Capture the cell that displays the provided text and extract its (x, y) central coordinate. 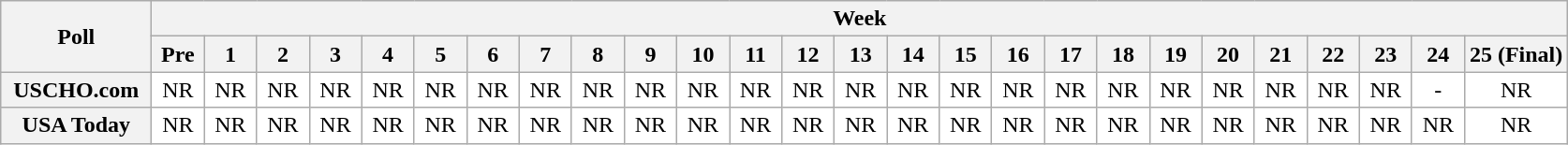
12 (808, 54)
16 (1018, 54)
5 (440, 54)
- (1438, 90)
Week (860, 19)
11 (755, 54)
7 (545, 54)
3 (335, 54)
24 (1438, 54)
22 (1333, 54)
2 (283, 54)
21 (1280, 54)
18 (1123, 54)
6 (493, 54)
25 (Final) (1516, 54)
4 (388, 54)
23 (1385, 54)
17 (1071, 54)
15 (966, 54)
20 (1228, 54)
13 (861, 54)
1 (230, 54)
8 (598, 54)
10 (703, 54)
14 (913, 54)
USA Today (77, 125)
9 (650, 54)
Pre (178, 54)
19 (1176, 54)
Poll (77, 36)
USCHO.com (77, 90)
